Capture the cell that displays the provided text and extract its [X, Y] central coordinate. 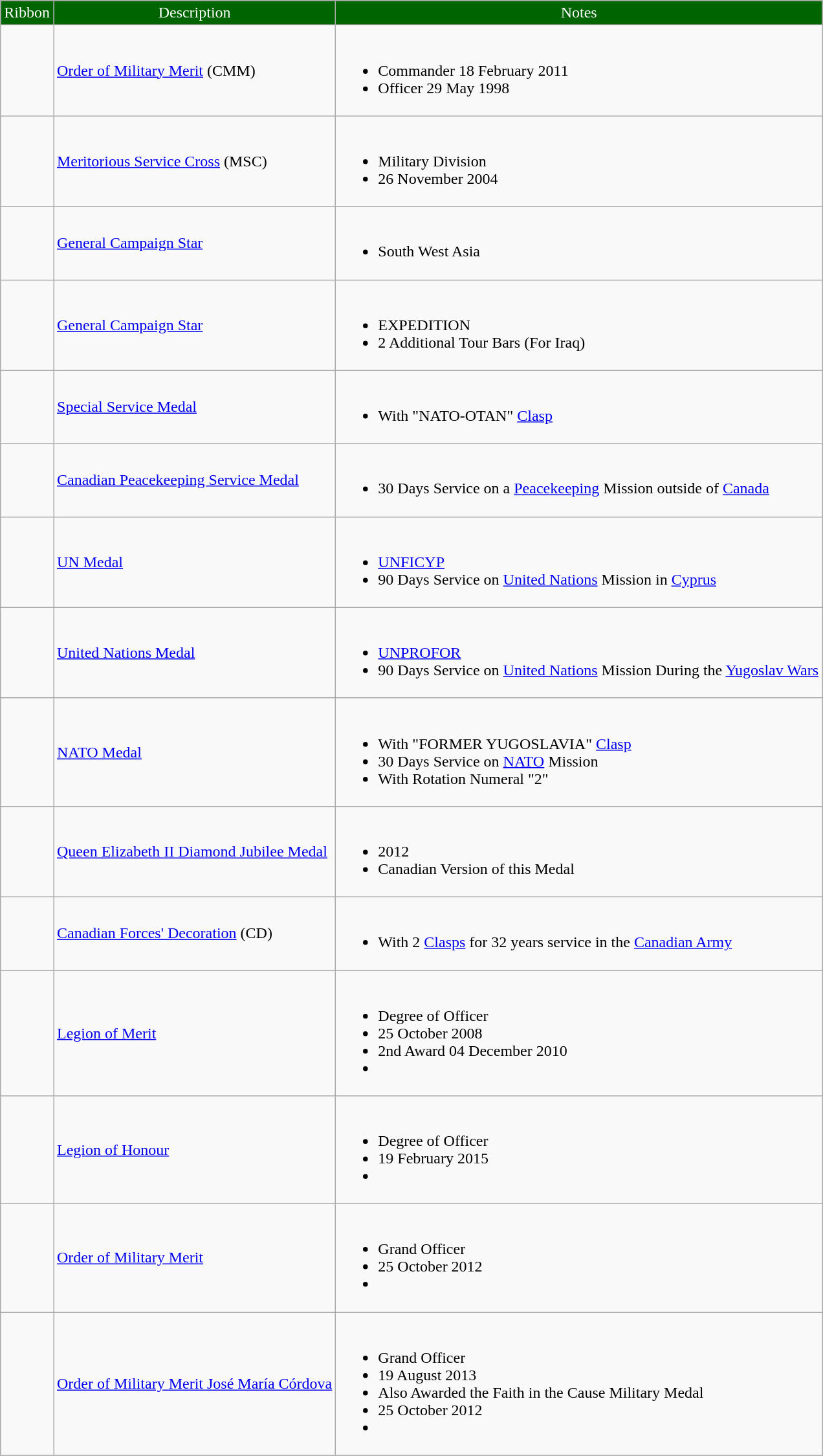
Ribbon [27, 13]
Order of Military Merit (CMM) [194, 71]
Legion of Merit [194, 1033]
Degree of Officer 19 February 2015 [579, 1150]
Canadian Peacekeeping Service Medal [194, 480]
Meritorious Service Cross (MSC) [194, 161]
Special Service Medal [194, 407]
Order of Military Merit José María Córdova [194, 1384]
With "FORMER YUGOSLAVIA" Clasp30 Days Service on NATO MissionWith Rotation Numeral "2" [579, 752]
South West Asia [579, 243]
With "NATO-OTAN" Clasp [579, 407]
Queen Elizabeth II Diamond Jubilee Medal [194, 851]
UNPROFOR90 Days Service on United Nations Mission During the Yugoslav Wars [579, 653]
EXPEDITION2 Additional Tour Bars (For Iraq) [579, 325]
Notes [579, 13]
Order of Military Merit [194, 1259]
UNFICYP90 Days Service on United Nations Mission in Cyprus [579, 562]
United Nations Medal [194, 653]
Grand Officer 19 August 2013Also Awarded the Faith in the Cause Military Medal25 October 2012 [579, 1384]
NATO Medal [194, 752]
Grand Officer25 October 2012 [579, 1259]
Description [194, 13]
Degree of Officer25 October 20082nd Award 04 December 2010 [579, 1033]
With 2 Clasps for 32 years service in the Canadian Army [579, 934]
Canadian Forces' Decoration (CD) [194, 934]
2012Canadian Version of this Medal [579, 851]
Military Division26 November 2004 [579, 161]
30 Days Service on a Peacekeeping Mission outside of Canada [579, 480]
Legion of Honour [194, 1150]
UN Medal [194, 562]
Commander 18 February 2011Officer 29 May 1998 [579, 71]
